Return [X, Y] of the center of cell containing provided text 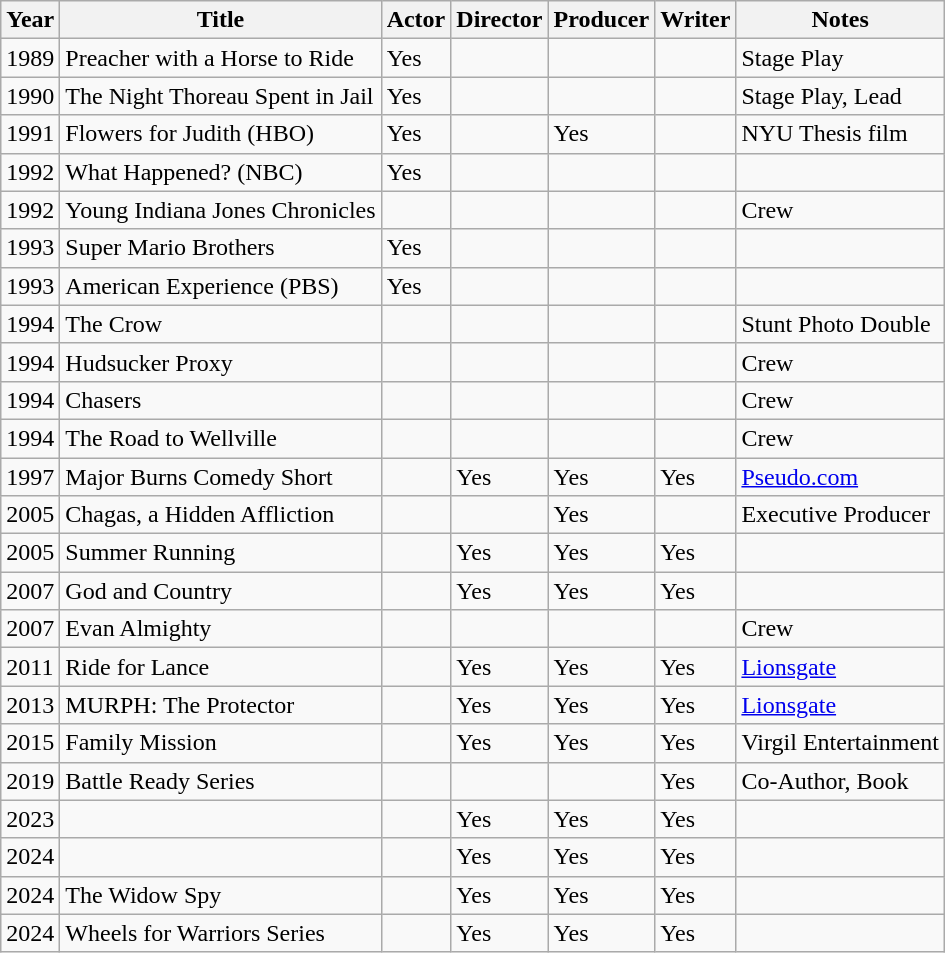
American Experience (PBS) [220, 286]
1989 [30, 58]
Notes [840, 20]
Ride for Lance [220, 667]
Virgil Entertainment [840, 743]
The Widow Spy [220, 895]
Chasers [220, 400]
Executive Producer [840, 515]
Evan Almighty [220, 629]
Battle Ready Series [220, 781]
2011 [30, 667]
2019 [30, 781]
Stage Play, Lead [840, 96]
Major Burns Comedy Short [220, 477]
2023 [30, 819]
1997 [30, 477]
Title [220, 20]
The Road to Wellville [220, 438]
Actor [416, 20]
1991 [30, 134]
Chagas, a Hidden Affliction [220, 515]
Stunt Photo Double [840, 324]
God and Country [220, 591]
What Happened? (NBC) [220, 172]
Preacher with a Horse to Ride [220, 58]
Producer [602, 20]
Hudsucker Proxy [220, 362]
NYU Thesis film [840, 134]
Year [30, 20]
1990 [30, 96]
Super Mario Brothers [220, 248]
The Crow [220, 324]
Director [500, 20]
Wheels for Warriors Series [220, 933]
2015 [30, 743]
Stage Play [840, 58]
Summer Running [220, 553]
Family Mission [220, 743]
Flowers for Judith (HBO) [220, 134]
MURPH: The Protector [220, 705]
Pseudo.com [840, 477]
Writer [696, 20]
Young Indiana Jones Chronicles [220, 210]
Co-Author, Book [840, 781]
The Night Thoreau Spent in Jail [220, 96]
2013 [30, 705]
